Detect which cell encompasses the target text, then output its [X, Y] center coordinate. 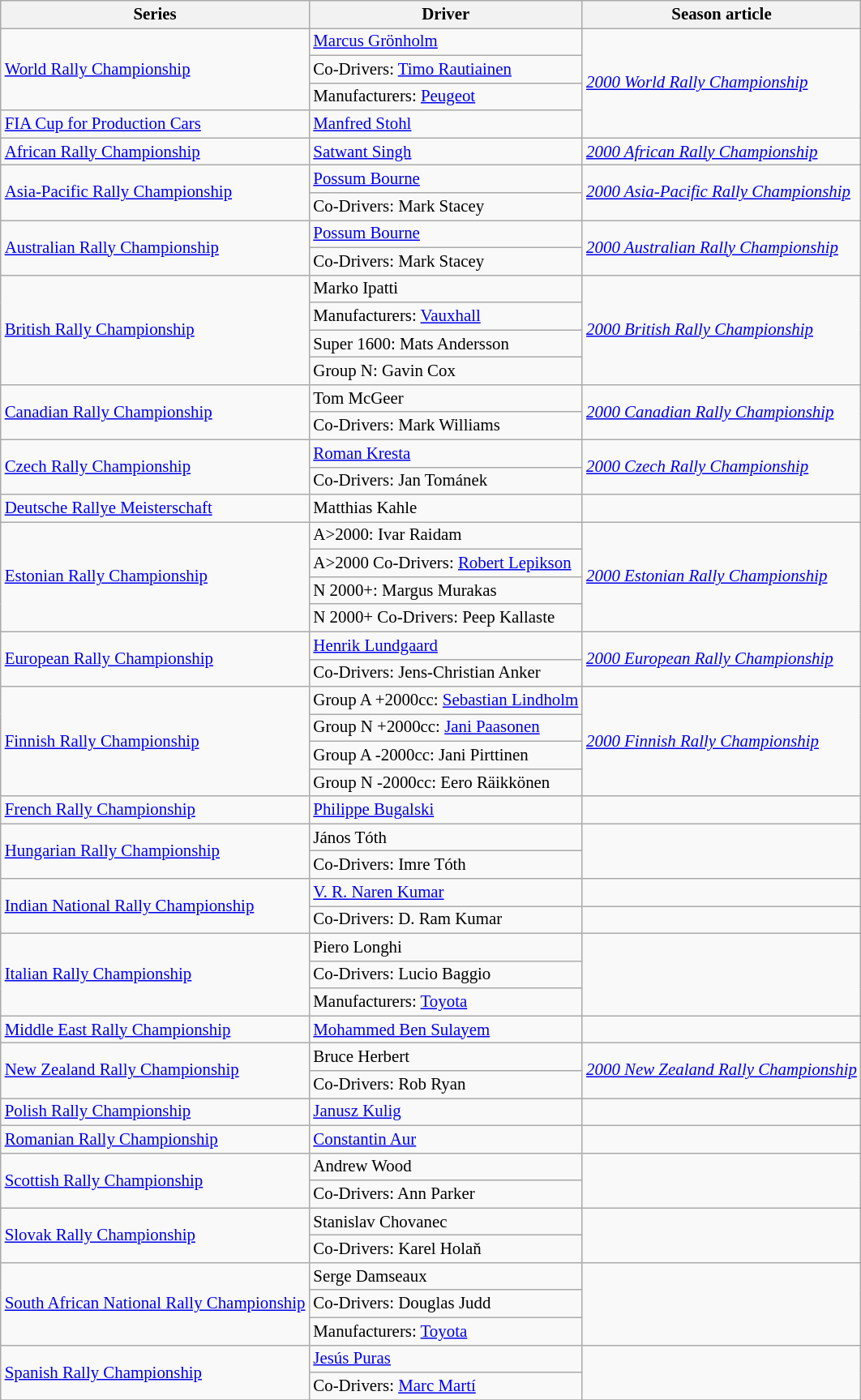
Jesús Puras [446, 1359]
2000 Australian Rally Championship [722, 247]
János Tóth [446, 837]
Co-Drivers: Jens-Christian Anker [446, 673]
Group N +2000cc: Jani Paasonen [446, 728]
Co-Drivers: Marc Martí [446, 1386]
Piero Longhi [446, 947]
Australian Rally Championship [156, 247]
European Rally Championship [156, 659]
Indian National Rally Championship [156, 906]
2000 Estonian Rally Championship [722, 577]
Asia-Pacific Rally Championship [156, 193]
FIA Cup for Production Cars [156, 124]
Group A +2000cc: Sebastian Lindholm [446, 700]
A>2000: Ivar Raidam [446, 536]
Group A -2000cc: Jani Pirttinen [446, 755]
Czech Rally Championship [156, 467]
Manfred Stohl [446, 124]
V. R. Naren Kumar [446, 893]
New Zealand Rally Championship [156, 1071]
Tom McGeer [446, 398]
2000 Czech Rally Championship [722, 467]
Co-Drivers: D. Ram Kumar [446, 920]
Serge Damseaux [446, 1276]
2000 World Rally Championship [722, 83]
Bruce Herbert [446, 1057]
Co-Drivers: Karel Holaň [446, 1249]
Slovak Rally Championship [156, 1235]
Finnish Rally Championship [156, 741]
Middle East Rally Championship [156, 1030]
Co-Drivers: Mark Williams [446, 426]
Driver [446, 15]
Hungarian Rally Championship [156, 851]
N 2000+: Margus Murakas [446, 590]
Manufacturers: Peugeot [446, 96]
2000 Finnish Rally Championship [722, 741]
Co-Drivers: Jan Tománek [446, 481]
Stanislav Chovanec [446, 1222]
Italian Rally Championship [156, 974]
2000 African Rally Championship [722, 152]
Manufacturers: Vauxhall [446, 316]
Matthias Kahle [446, 508]
World Rally Championship [156, 69]
Marcus Grönholm [446, 41]
Satwant Singh [446, 152]
Henrik Lundgaard [446, 645]
Canadian Rally Championship [156, 412]
Co-Drivers: Timo Rautiainen [446, 69]
Polish Rally Championship [156, 1111]
Co-Drivers: Douglas Judd [446, 1304]
Romanian Rally Championship [156, 1139]
South African National Rally Championship [156, 1304]
British Rally Championship [156, 329]
Co-Drivers: Rob Ryan [446, 1085]
Estonian Rally Championship [156, 577]
Janusz Kulig [446, 1111]
Series [156, 15]
Deutsche Rallye Meisterschaft [156, 508]
Co-Drivers: Imre Tóth [446, 865]
Constantin Aur [446, 1139]
2000 Canadian Rally Championship [722, 412]
Roman Kresta [446, 453]
Marko Ipatti [446, 289]
French Rally Championship [156, 810]
Andrew Wood [446, 1167]
Spanish Rally Championship [156, 1372]
Group N: Gavin Cox [446, 371]
2000 British Rally Championship [722, 329]
2000 European Rally Championship [722, 659]
2000 Asia-Pacific Rally Championship [722, 193]
Season article [722, 15]
2000 New Zealand Rally Championship [722, 1071]
Group N -2000cc: Eero Räikkönen [446, 782]
N 2000+ Co-Drivers: Peep Kallaste [446, 618]
Super 1600: Mats Andersson [446, 344]
African Rally Championship [156, 152]
Co-Drivers: Lucio Baggio [446, 974]
Philippe Bugalski [446, 810]
A>2000 Co-Drivers: Robert Lepikson [446, 563]
Co-Drivers: Ann Parker [446, 1194]
Scottish Rally Championship [156, 1180]
Mohammed Ben Sulayem [446, 1030]
